Return (x, y) of the center of cell containing provided text 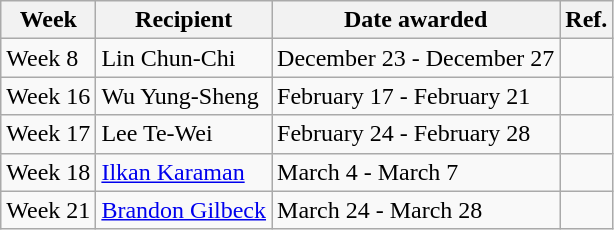
Week 17 (48, 134)
Wu Yung-Sheng (184, 96)
Week 18 (48, 172)
Week 8 (48, 58)
Recipient (184, 20)
February 17 - February 21 (416, 96)
February 24 - February 28 (416, 134)
Date awarded (416, 20)
Ref. (586, 20)
Lee Te-Wei (184, 134)
Week 21 (48, 210)
Ilkan Karaman (184, 172)
Week 16 (48, 96)
December 23 - December 27 (416, 58)
Brandon Gilbeck (184, 210)
March 4 - March 7 (416, 172)
Week (48, 20)
March 24 - March 28 (416, 210)
Lin Chun-Chi (184, 58)
